Provide the (x, y) coordinate of the cell's center where the given text is located.  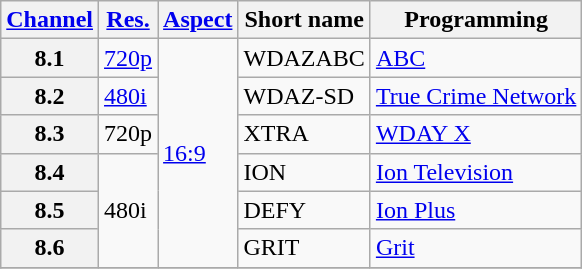
ABC (476, 58)
Ion Television (476, 172)
8.3 (50, 134)
8.5 (50, 210)
8.2 (50, 96)
Short name (304, 20)
DEFY (304, 210)
8.4 (50, 172)
Channel (50, 20)
GRIT (304, 248)
ION (304, 172)
XTRA (304, 134)
True Crime Network (476, 96)
16:9 (198, 153)
8.6 (50, 248)
WDAY X (476, 134)
WDAZ-SD (304, 96)
8.1 (50, 58)
Aspect (198, 20)
Ion Plus (476, 210)
Grit (476, 248)
Programming (476, 20)
WDAZABC (304, 58)
Res. (128, 20)
